Locate the cell with the specified text and output its [X, Y] center coordinate. 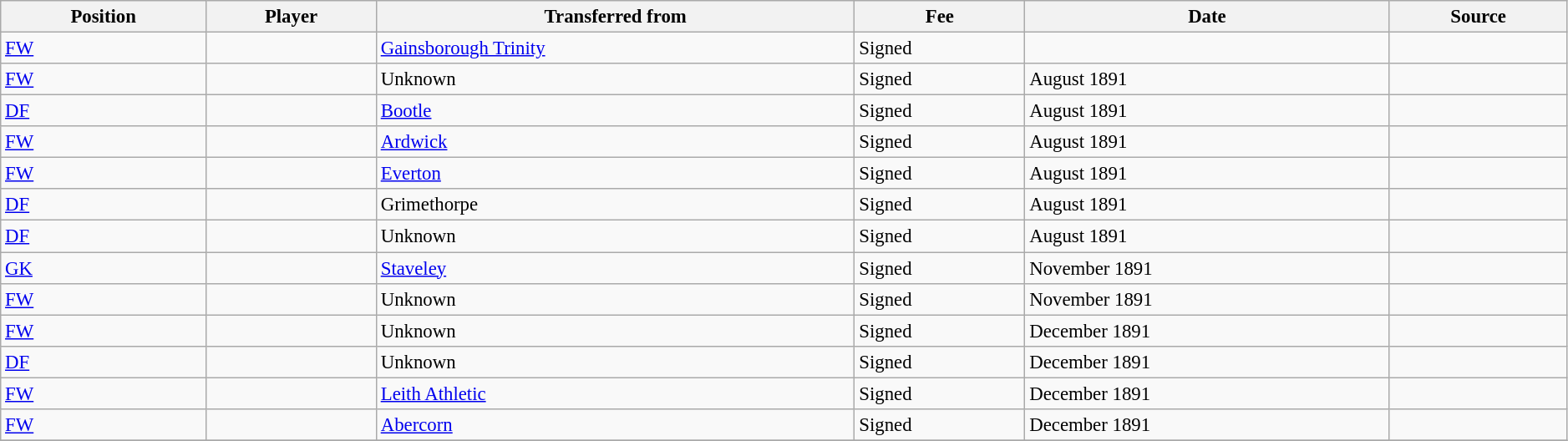
GK [104, 268]
Date [1207, 17]
Position [104, 17]
Transferred from [615, 17]
Abercorn [615, 425]
Everton [615, 174]
Grimethorpe [615, 205]
Bootle [615, 111]
Staveley [615, 268]
Player [292, 17]
Source [1479, 17]
Fee [940, 17]
Leith Athletic [615, 393]
Ardwick [615, 142]
Gainsborough Trinity [615, 48]
